Provide the [x, y] coordinate of the cell's center where the given text is located.  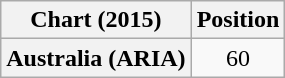
60 [238, 58]
Australia (ARIA) [96, 58]
Position [238, 20]
Chart (2015) [96, 20]
